For the text-containing cell, return its midpoint in (x, y) coordinate format. 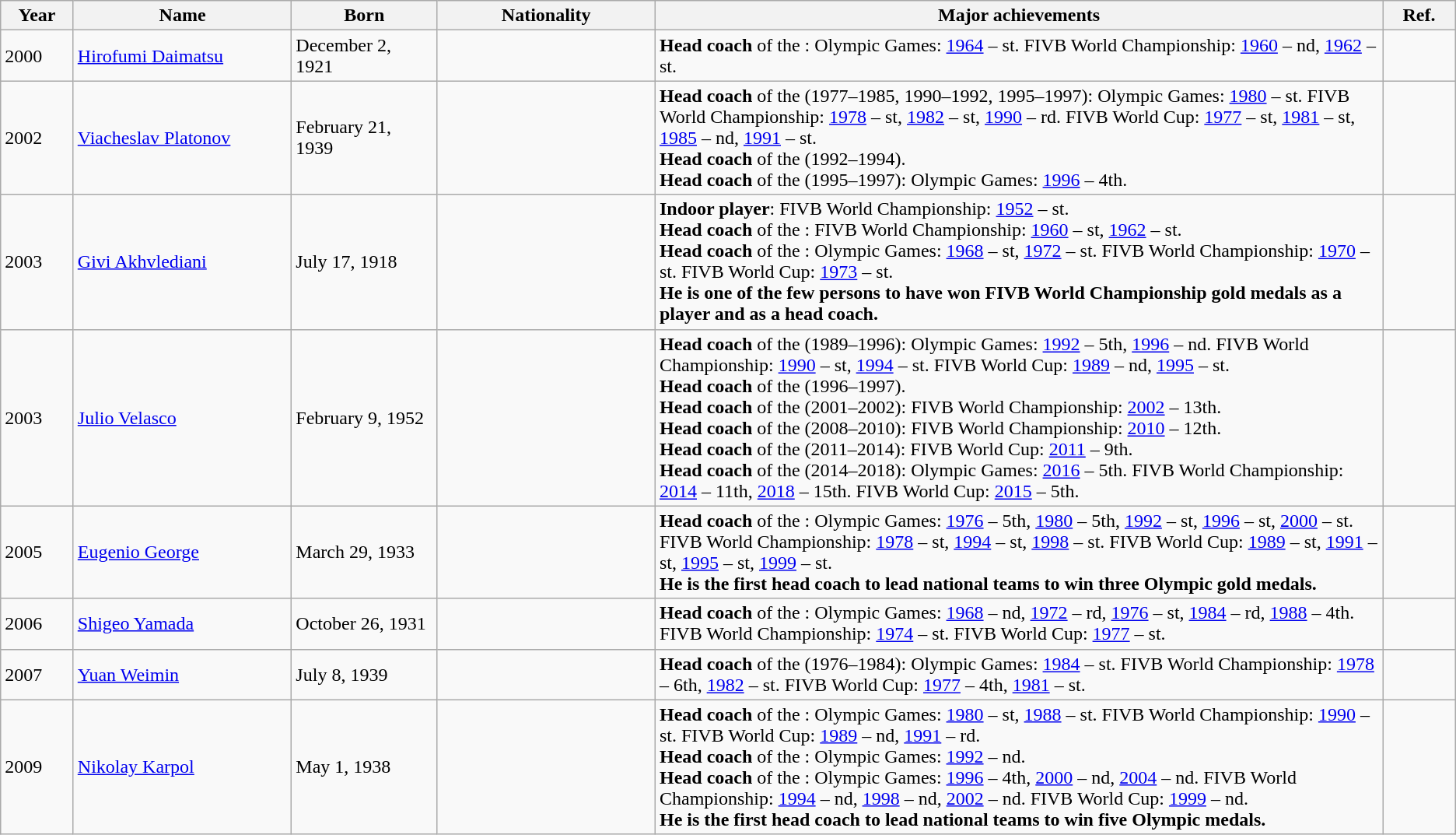
Head coach of the (1976–1984): Olympic Games: 1984 – st. FIVB World Championship: 1978 – 6th, 1982 – st. FIVB World Cup: 1977 – 4th, 1981 – st. (1019, 674)
Julio Velasco (182, 417)
March 29, 1933 (364, 553)
February 9, 1952 (364, 417)
Shigeo Yamada (182, 624)
2006 (37, 624)
Hirofumi Daimatsu (182, 56)
May 1, 1938 (364, 767)
July 17, 1918 (364, 261)
Nationality (546, 16)
Ref. (1419, 16)
Year (37, 16)
Head coach of the : Olympic Games: 1964 – st. FIVB World Championship: 1960 – nd, 1962 – st. (1019, 56)
Givi Akhvlediani (182, 261)
December 2, 1921 (364, 56)
Eugenio George (182, 553)
2000 (37, 56)
Name (182, 16)
Major achievements (1019, 16)
2009 (37, 767)
Viacheslav Platonov (182, 138)
Nikolay Karpol (182, 767)
Yuan Weimin (182, 674)
2002 (37, 138)
2005 (37, 553)
Born (364, 16)
July 8, 1939 (364, 674)
October 26, 1931 (364, 624)
2007 (37, 674)
February 21, 1939 (364, 138)
